Locate the cell with the specified text and output its (X, Y) center coordinate. 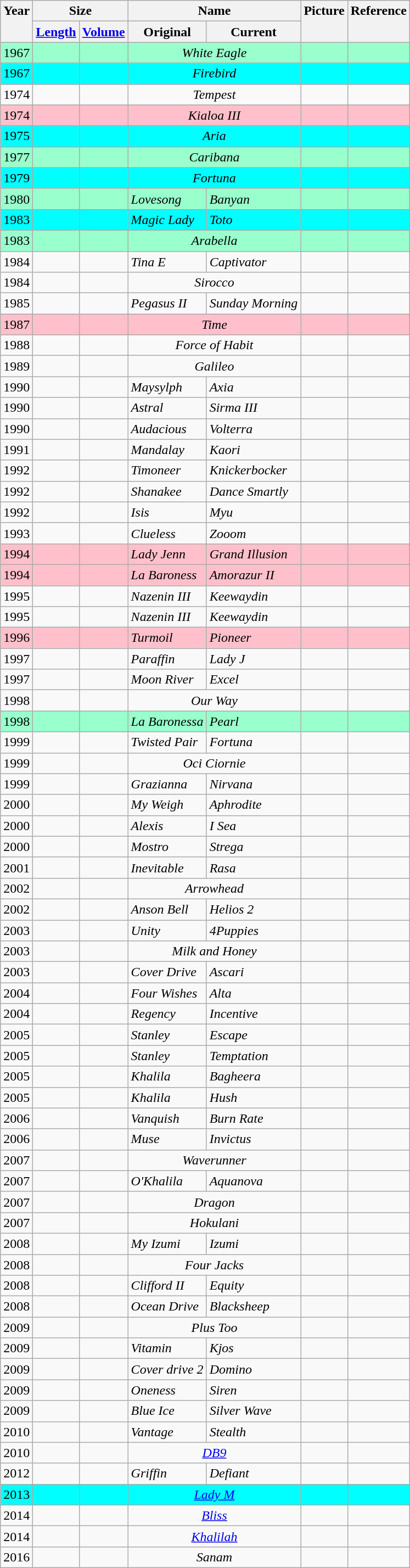
Lady M (214, 1494)
1988 (16, 345)
Invictus (254, 1139)
Hush (254, 1097)
Picture (324, 21)
Toto (254, 220)
Galileo (214, 366)
Blue Ice (167, 1411)
Escape (254, 1035)
Sanam (214, 1557)
Length (56, 32)
Dance Smartly (254, 491)
Oneness (167, 1390)
Astral (167, 408)
Tempest (214, 94)
Ascari (254, 972)
Oci Ciornie (214, 763)
1979 (16, 178)
Rasa (254, 867)
Four Wishes (167, 993)
1985 (16, 304)
Zooom (254, 533)
Arrowhead (214, 888)
Lovesong (167, 199)
Name (214, 11)
Audacious (167, 429)
Milk and Honey (214, 951)
Vantage (167, 1432)
2012 (16, 1474)
Cover drive 2 (167, 1369)
I Sea (254, 826)
Lady Jenn (167, 554)
Pearl (254, 721)
Caribana (214, 157)
Waverunner (214, 1160)
Four Jacks (214, 1264)
Timoneer (167, 471)
Time (214, 324)
2013 (16, 1494)
4Puppies (254, 931)
Muse (167, 1139)
Tina E (167, 262)
Equity (254, 1286)
Firebird (214, 74)
Dragon (214, 1202)
Pioneer (254, 638)
Nirvana (254, 784)
Khalilah (214, 1536)
1987 (16, 324)
Grazianna (167, 784)
1980 (16, 199)
Hokulani (214, 1223)
Banyan (254, 199)
Bliss (214, 1515)
Cover Drive (167, 972)
1989 (16, 366)
Clifford II (167, 1286)
Temptation (254, 1056)
Griffin (167, 1474)
Moon River (167, 680)
Kialoa III (214, 115)
2001 (16, 867)
Aquanova (254, 1181)
Mostro (167, 847)
1991 (16, 450)
Alta (254, 993)
Strega (254, 847)
1996 (16, 638)
Isis (167, 512)
Lady J (254, 659)
Amorazur II (254, 575)
Current (254, 32)
Regency (167, 1014)
Ocean Drive (167, 1307)
Pegasus II (167, 304)
Captivator (254, 262)
Burn Rate (254, 1118)
Force of Habit (214, 345)
Myu (254, 512)
Paraffin (167, 659)
Aria (214, 136)
Sirma III (254, 408)
Helios 2 (254, 909)
Silver Wave (254, 1411)
Plus Too (214, 1328)
Unity (167, 931)
Excel (254, 680)
DB9 (214, 1453)
Domino (254, 1369)
Volume (103, 32)
Sirocco (214, 283)
1975 (16, 136)
Arabella (214, 240)
Izumi (254, 1244)
Grand Illusion (254, 554)
Siren (254, 1390)
2016 (16, 1557)
1993 (16, 533)
Reference (379, 21)
Sunday Morning (254, 304)
Turmoil (167, 638)
Size (80, 11)
1977 (16, 157)
Stealth (254, 1432)
Vitamin (167, 1348)
La Baronessa (167, 721)
Volterra (254, 429)
Original (167, 32)
Kaori (254, 450)
White Eagle (214, 53)
Vanquish (167, 1118)
My Weigh (167, 805)
Magic Lady (167, 220)
Maysylph (167, 387)
Aphrodite (254, 805)
Kjos (254, 1348)
Defiant (254, 1474)
Bagheera (254, 1077)
Clueless (167, 533)
O'Khalila (167, 1181)
Knickerbocker (254, 471)
Year (16, 21)
Our Way (214, 701)
Blacksheep (254, 1307)
Alexis (167, 826)
My Izumi (167, 1244)
Inevitable (167, 867)
La Baroness (167, 575)
Mandalay (167, 450)
Anson Bell (167, 909)
Axia (254, 387)
Incentive (254, 1014)
Twisted Pair (167, 742)
Shanakee (167, 491)
